Pinpoint the cell where the given text exists, returning its [X, Y] midpoint coordinate. 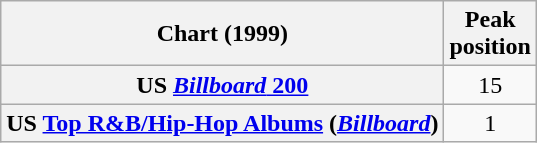
15 [490, 85]
US Top R&B/Hip-Hop Albums (Billboard) [222, 123]
Peakposition [490, 34]
Chart (1999) [222, 34]
US Billboard 200 [222, 85]
1 [490, 123]
